For the text-containing cell, return its midpoint in [X, Y] coordinate format. 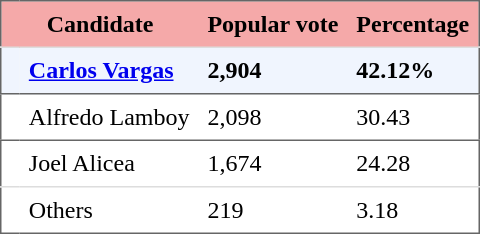
42.12% [413, 70]
30.43 [413, 117]
2,098 [272, 117]
219 [272, 210]
Carlos Vargas [110, 70]
1,674 [272, 163]
Others [110, 210]
3.18 [413, 210]
Alfredo Lamboy [110, 117]
Percentage [413, 24]
Popular vote [272, 24]
2,904 [272, 70]
24.28 [413, 163]
Candidate [100, 24]
Joel Alicea [110, 163]
